From the cell containing the given text, extract its center point as [X, Y] coordinate. 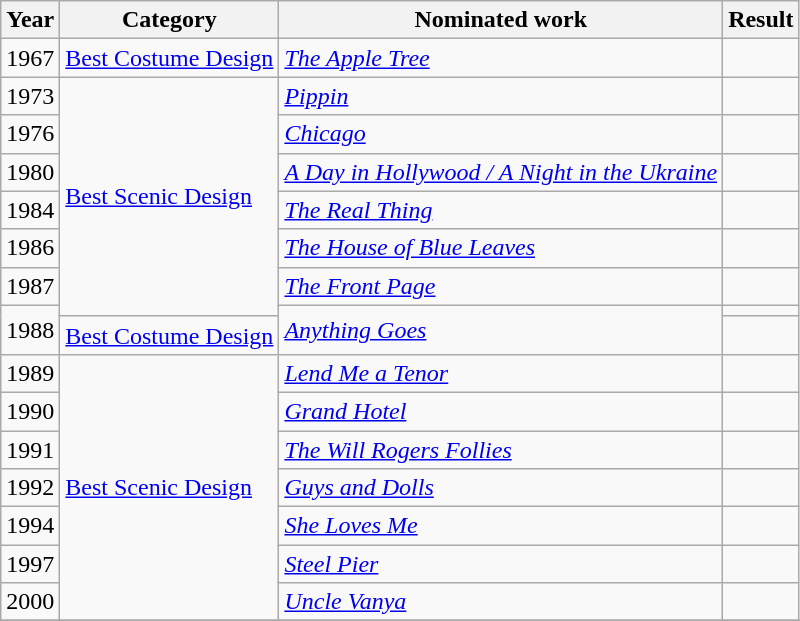
Lend Me a Tenor [501, 373]
1988 [30, 330]
Category [170, 20]
1991 [30, 449]
1986 [30, 248]
Steel Pier [501, 564]
Anything Goes [501, 330]
Year [30, 20]
1994 [30, 526]
1997 [30, 564]
Result [761, 20]
Pippin [501, 96]
Uncle Vanya [501, 602]
Nominated work [501, 20]
The Will Rogers Follies [501, 449]
2000 [30, 602]
Grand Hotel [501, 411]
1980 [30, 172]
Chicago [501, 134]
She Loves Me [501, 526]
1967 [30, 58]
1984 [30, 210]
1992 [30, 488]
1976 [30, 134]
Guys and Dolls [501, 488]
1990 [30, 411]
The House of Blue Leaves [501, 248]
The Apple Tree [501, 58]
The Real Thing [501, 210]
1987 [30, 286]
1989 [30, 373]
1973 [30, 96]
The Front Page [501, 286]
A Day in Hollywood / A Night in the Ukraine [501, 172]
